Return the (x, y) coordinate for the center point of the cell that contains the specified text.  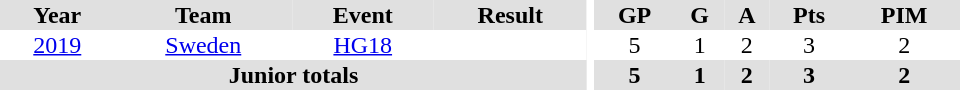
Junior totals (294, 75)
GP (635, 15)
Pts (810, 15)
Sweden (204, 45)
HG18 (363, 45)
Result (511, 15)
Event (363, 15)
2019 (58, 45)
PIM (904, 15)
G (700, 15)
Year (58, 15)
Team (204, 15)
A (747, 15)
